Extract the (X, Y) coordinate from the center of the cell holding the provided text.  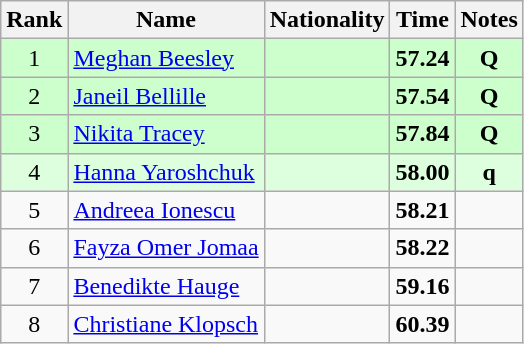
Notes (489, 20)
Nikita Tracey (166, 134)
58.22 (422, 248)
59.16 (422, 286)
Andreea Ionescu (166, 210)
2 (34, 96)
60.39 (422, 324)
57.84 (422, 134)
7 (34, 286)
q (489, 172)
4 (34, 172)
Rank (34, 20)
5 (34, 210)
8 (34, 324)
Meghan Beesley (166, 58)
Fayza Omer Jomaa (166, 248)
Benedikte Hauge (166, 286)
Name (166, 20)
57.24 (422, 58)
Janeil Bellille (166, 96)
3 (34, 134)
Nationality (327, 20)
58.00 (422, 172)
Time (422, 20)
57.54 (422, 96)
Christiane Klopsch (166, 324)
58.21 (422, 210)
1 (34, 58)
6 (34, 248)
Hanna Yaroshchuk (166, 172)
